Search for the cell housing the specified text and yield its [X, Y] center coordinate. 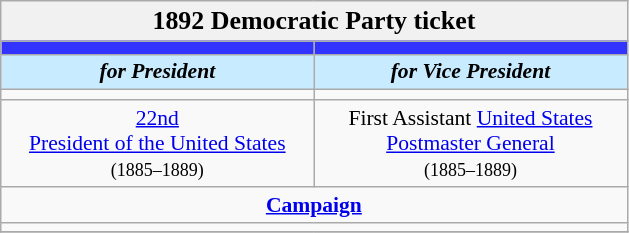
for Vice President [470, 72]
22ndPresident of the United States(1885–1889) [158, 144]
Campaign [314, 205]
1892 Democratic Party ticket [314, 21]
First Assistant United States Postmaster General(1885–1889) [470, 144]
for President [158, 72]
